Return the [x, y] coordinate for the center point of the cell that contains the specified text.  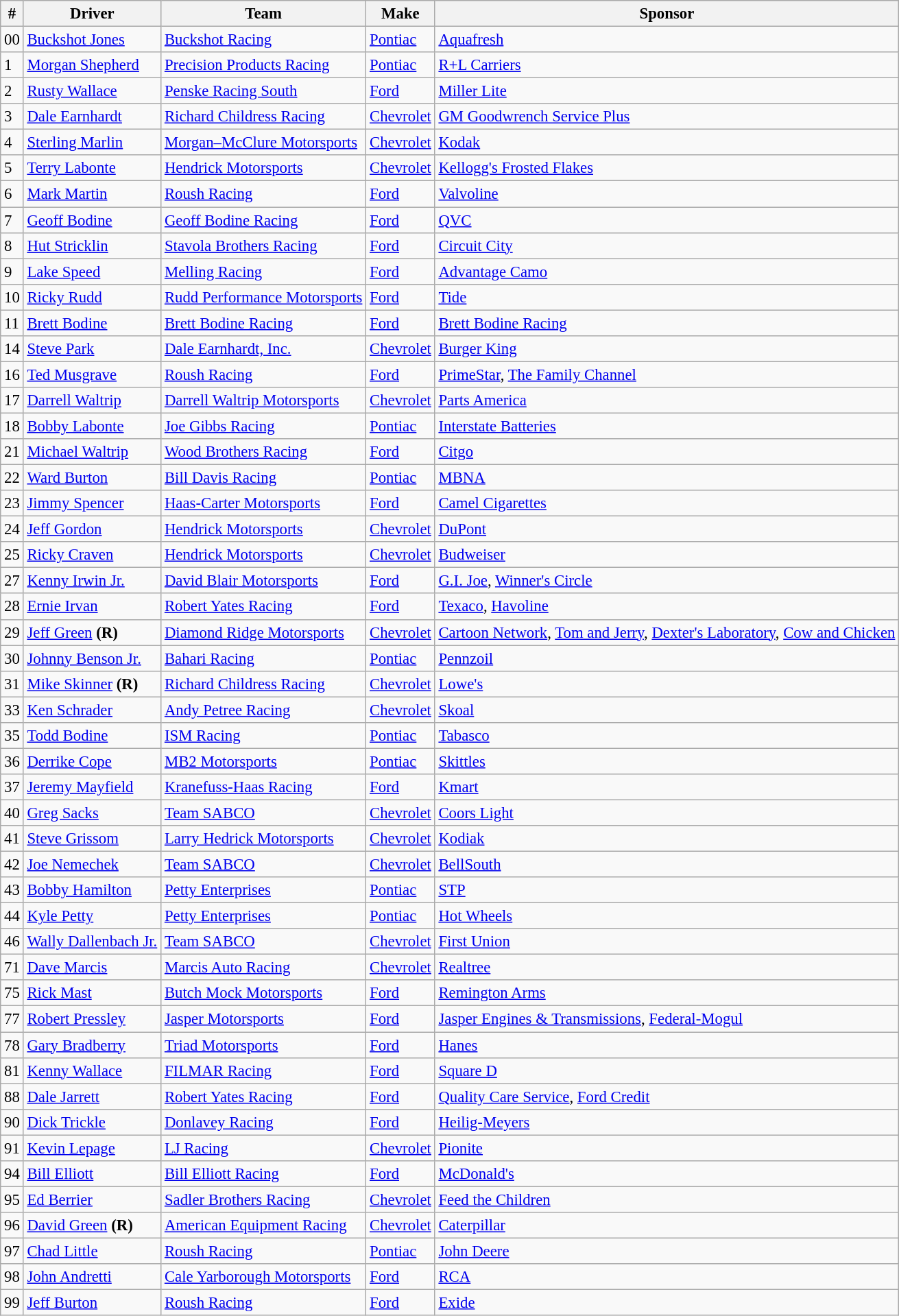
Lake Speed [92, 272]
2 [12, 91]
3 [12, 117]
Exide [667, 1303]
Pennzoil [667, 658]
Greg Sacks [92, 813]
Feed the Children [667, 1199]
Morgan Shepherd [92, 65]
17 [12, 400]
Donlavey Racing [263, 1122]
Stavola Brothers Racing [263, 246]
FILMAR Racing [263, 1070]
Marcis Auto Racing [263, 968]
99 [12, 1303]
94 [12, 1174]
Advantage Camo [667, 272]
American Equipment Racing [263, 1225]
STP [667, 890]
Darrell Waltrip [92, 400]
90 [12, 1122]
Bill Elliott Racing [263, 1174]
Steve Grissom [92, 839]
Coors Light [667, 813]
Melling Racing [263, 272]
John Deere [667, 1251]
Skittles [667, 761]
Darrell Waltrip Motorsports [263, 400]
Diamond Ridge Motorsports [263, 632]
Quality Care Service, Ford Credit [667, 1097]
Interstate Batteries [667, 426]
Morgan–McClure Motorsports [263, 143]
Haas-Carter Motorsports [263, 503]
Kenny Irwin Jr. [92, 581]
Valvoline [667, 194]
Caterpillar [667, 1225]
91 [12, 1148]
Make [400, 14]
10 [12, 297]
Team [263, 14]
Hot Wheels [667, 916]
Sadler Brothers Racing [263, 1199]
DuPont [667, 529]
Dick Trickle [92, 1122]
PrimeStar, The Family Channel [667, 374]
4 [12, 143]
Andy Petree Racing [263, 710]
Joe Gibbs Racing [263, 426]
Brett Bodine [92, 323]
9 [12, 272]
Jasper Motorsports [263, 1019]
Jasper Engines & Transmissions, Federal-Mogul [667, 1019]
16 [12, 374]
Skoal [667, 710]
Lowe's [667, 684]
John Andretti [92, 1277]
Kmart [667, 787]
41 [12, 839]
11 [12, 323]
Kranefuss-Haas Racing [263, 787]
Johnny Benson Jr. [92, 658]
25 [12, 555]
Ricky Craven [92, 555]
Rusty Wallace [92, 91]
Mike Skinner (R) [92, 684]
GM Goodwrench Service Plus [667, 117]
Dale Earnhardt, Inc. [263, 349]
00 [12, 40]
21 [12, 452]
33 [12, 710]
Bill Davis Racing [263, 478]
Bobby Labonte [92, 426]
5 [12, 168]
6 [12, 194]
Dave Marcis [92, 968]
Dale Earnhardt [92, 117]
23 [12, 503]
First Union [667, 942]
Ken Schrader [92, 710]
8 [12, 246]
Heilig-Meyers [667, 1122]
RCA [667, 1277]
Tide [667, 297]
Jeff Green (R) [92, 632]
Geoff Bodine Racing [263, 220]
Derrike Cope [92, 761]
Hut Stricklin [92, 246]
Michael Waltrip [92, 452]
Cartoon Network, Tom and Jerry, Dexter's Laboratory, Cow and Chicken [667, 632]
Rick Mast [92, 994]
Ward Burton [92, 478]
Ernie Irvan [92, 607]
22 [12, 478]
24 [12, 529]
Bill Elliott [92, 1174]
40 [12, 813]
44 [12, 916]
Pionite [667, 1148]
Geoff Bodine [92, 220]
Jeff Gordon [92, 529]
18 [12, 426]
Jimmy Spencer [92, 503]
Realtree [667, 968]
Aquafresh [667, 40]
Kodiak [667, 839]
Hanes [667, 1045]
David Blair Motorsports [263, 581]
Kodak [667, 143]
Kyle Petty [92, 916]
Buckshot Racing [263, 40]
88 [12, 1097]
Ted Musgrave [92, 374]
43 [12, 890]
28 [12, 607]
Rudd Performance Motorsports [263, 297]
71 [12, 968]
MBNA [667, 478]
Joe Nemechek [92, 865]
31 [12, 684]
Remington Arms [667, 994]
27 [12, 581]
37 [12, 787]
QVC [667, 220]
Driver [92, 14]
Butch Mock Motorsports [263, 994]
1 [12, 65]
R+L Carriers [667, 65]
McDonald's [667, 1174]
ISM Racing [263, 736]
35 [12, 736]
Citgo [667, 452]
30 [12, 658]
Mark Martin [92, 194]
98 [12, 1277]
97 [12, 1251]
Square D [667, 1070]
Tabasco [667, 736]
14 [12, 349]
Budweiser [667, 555]
Texaco, Havoline [667, 607]
75 [12, 994]
Ricky Rudd [92, 297]
Penske Racing South [263, 91]
7 [12, 220]
77 [12, 1019]
Triad Motorsports [263, 1045]
Larry Hedrick Motorsports [263, 839]
Camel Cigarettes [667, 503]
# [12, 14]
David Green (R) [92, 1225]
Precision Products Racing [263, 65]
Gary Bradberry [92, 1045]
G.I. Joe, Winner's Circle [667, 581]
Dale Jarrett [92, 1097]
BellSouth [667, 865]
Bobby Hamilton [92, 890]
Sterling Marlin [92, 143]
Todd Bodine [92, 736]
46 [12, 942]
95 [12, 1199]
Parts America [667, 400]
Jeff Burton [92, 1303]
Bahari Racing [263, 658]
LJ Racing [263, 1148]
Jeremy Mayfield [92, 787]
Buckshot Jones [92, 40]
Ed Berrier [92, 1199]
Terry Labonte [92, 168]
29 [12, 632]
36 [12, 761]
Circuit City [667, 246]
MB2 Motorsports [263, 761]
Cale Yarborough Motorsports [263, 1277]
Kevin Lepage [92, 1148]
81 [12, 1070]
Burger King [667, 349]
Miller Lite [667, 91]
Kellogg's Frosted Flakes [667, 168]
Chad Little [92, 1251]
78 [12, 1045]
Steve Park [92, 349]
Sponsor [667, 14]
Wally Dallenbach Jr. [92, 942]
Kenny Wallace [92, 1070]
Wood Brothers Racing [263, 452]
96 [12, 1225]
42 [12, 865]
Robert Pressley [92, 1019]
